Provide the (X, Y) coordinate of the cell's center where the given text is located.  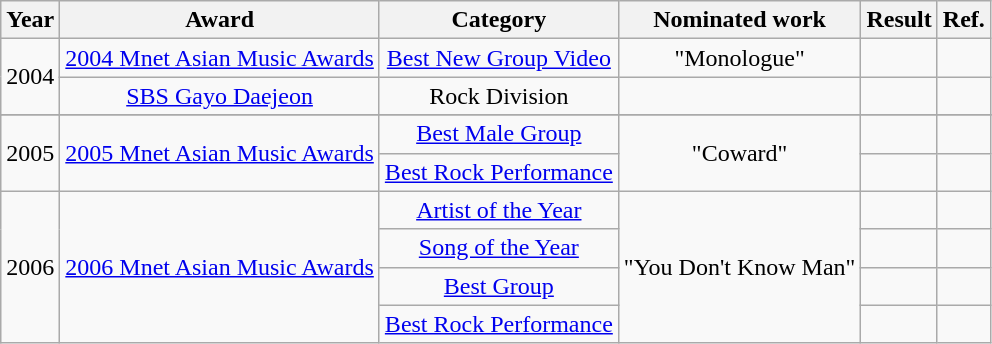
Category (498, 20)
2006 Mnet Asian Music Awards (220, 267)
Ref. (964, 20)
SBS Gayo Daejeon (220, 96)
Nominated work (740, 20)
2005 (30, 153)
Best Male Group (498, 134)
"You Don't Know Man" (740, 267)
"Coward" (740, 153)
Song of the Year (498, 248)
Rock Division (498, 96)
Best Group (498, 286)
2004 (30, 77)
Artist of the Year (498, 210)
Year (30, 20)
Award (220, 20)
"Monologue" (740, 58)
2005 Mnet Asian Music Awards (220, 153)
2004 Mnet Asian Music Awards (220, 58)
2006 (30, 267)
Best New Group Video (498, 58)
Result (899, 20)
